Locate the cell with the specified text and output its (X, Y) center coordinate. 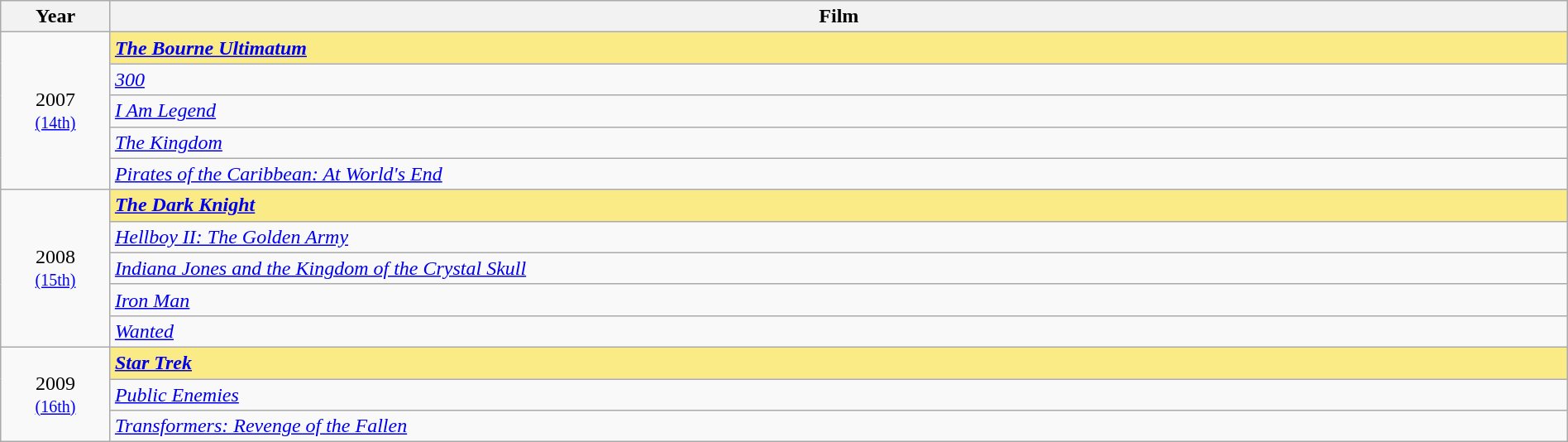
Star Trek (839, 363)
Transformers: Revenge of the Fallen (839, 426)
The Kingdom (839, 142)
The Bourne Ultimatum (839, 48)
Public Enemies (839, 395)
2007(14th) (56, 111)
Hellboy II: The Golden Army (839, 237)
The Dark Knight (839, 205)
Film (839, 17)
Iron Man (839, 300)
Wanted (839, 331)
2008(15th) (56, 268)
300 (839, 79)
I Am Legend (839, 111)
Indiana Jones and the Kingdom of the Crystal Skull (839, 268)
Pirates of the Caribbean: At World's End (839, 174)
2009(16th) (56, 394)
Year (56, 17)
